Identify which cell holds the provided text, then report its (X, Y) central coordinate. 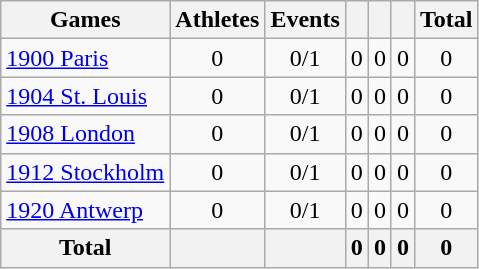
Games (86, 20)
1912 Stockholm (86, 172)
1904 St. Louis (86, 96)
1900 Paris (86, 58)
1908 London (86, 134)
1920 Antwerp (86, 210)
Athletes (218, 20)
Events (305, 20)
